Pinpoint the cell where the given text exists, returning its [X, Y] midpoint coordinate. 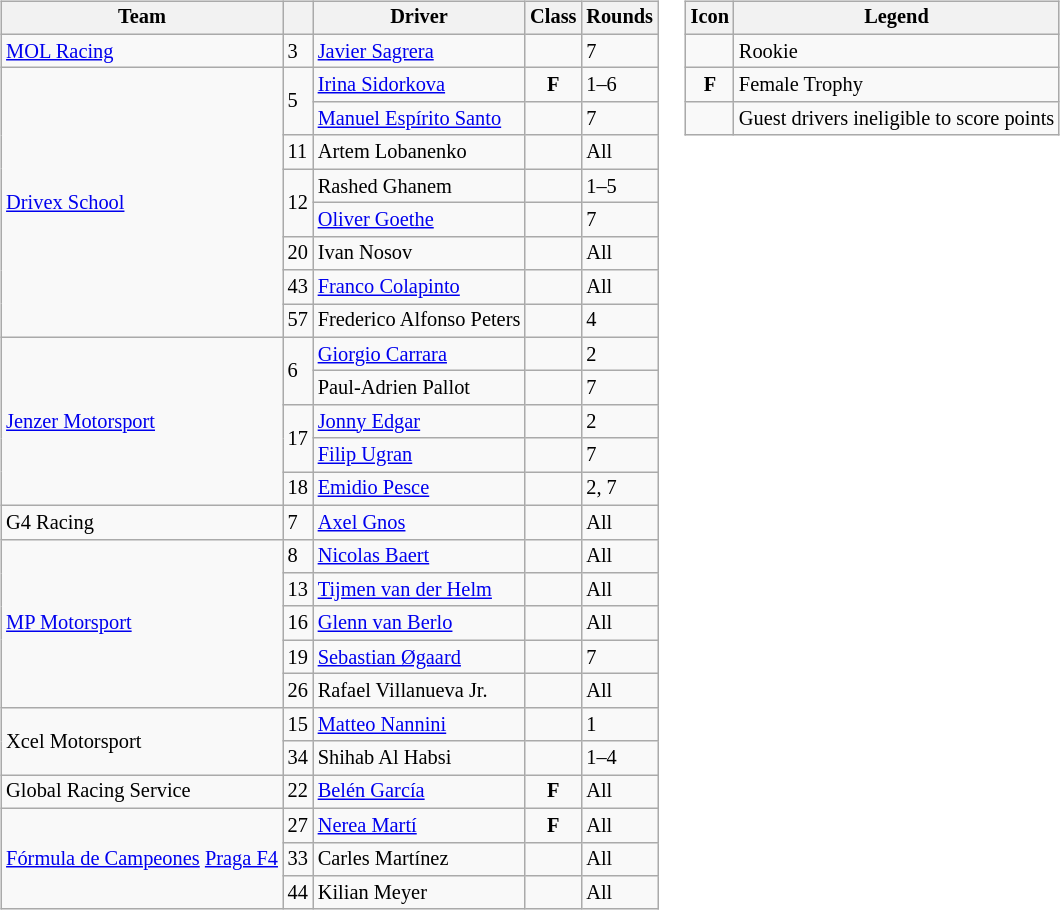
Carles Martínez [419, 859]
Franco Colapinto [419, 287]
1–5 [620, 186]
G4 Racing [142, 522]
Team [142, 18]
Oliver Goethe [419, 220]
33 [298, 859]
17 [298, 438]
Irina Sidorkova [419, 85]
27 [298, 825]
6 [298, 370]
1–4 [620, 758]
18 [298, 489]
Axel Gnos [419, 522]
Tijmen van der Helm [419, 590]
20 [298, 253]
12 [298, 202]
Rookie [896, 51]
Manuel Espírito Santo [419, 119]
Jenzer Motorsport [142, 421]
43 [298, 287]
Javier Sagrera [419, 51]
Class [553, 18]
Giorgio Carrara [419, 354]
34 [298, 758]
Paul-Adrien Pallot [419, 388]
Rafael Villanueva Jr. [419, 691]
16 [298, 623]
Filip Ugran [419, 455]
19 [298, 657]
Icon [710, 18]
Emidio Pesce [419, 489]
Kilian Meyer [419, 893]
Artem Lobanenko [419, 152]
Female Trophy [896, 85]
5 [298, 102]
Glenn van Berlo [419, 623]
44 [298, 893]
Jonny Edgar [419, 422]
Drivex School [142, 202]
Matteo Nannini [419, 724]
Nicolas Baert [419, 556]
Ivan Nosov [419, 253]
Belén García [419, 792]
1 [620, 724]
8 [298, 556]
22 [298, 792]
Shihab Al Habsi [419, 758]
11 [298, 152]
Global Racing Service [142, 792]
Sebastian Øgaard [419, 657]
1–6 [620, 85]
2, 7 [620, 489]
3 [298, 51]
Xcel Motorsport [142, 740]
Nerea Martí [419, 825]
Rounds [620, 18]
57 [298, 321]
15 [298, 724]
Driver [419, 18]
MP Motorsport [142, 623]
13 [298, 590]
Fórmula de Campeones Praga F4 [142, 858]
Guest drivers ineligible to score points [896, 119]
Frederico Alfonso Peters [419, 321]
4 [620, 321]
Legend [896, 18]
Rashed Ghanem [419, 186]
MOL Racing [142, 51]
26 [298, 691]
